Pinpoint the cell where the given text exists, returning its [X, Y] midpoint coordinate. 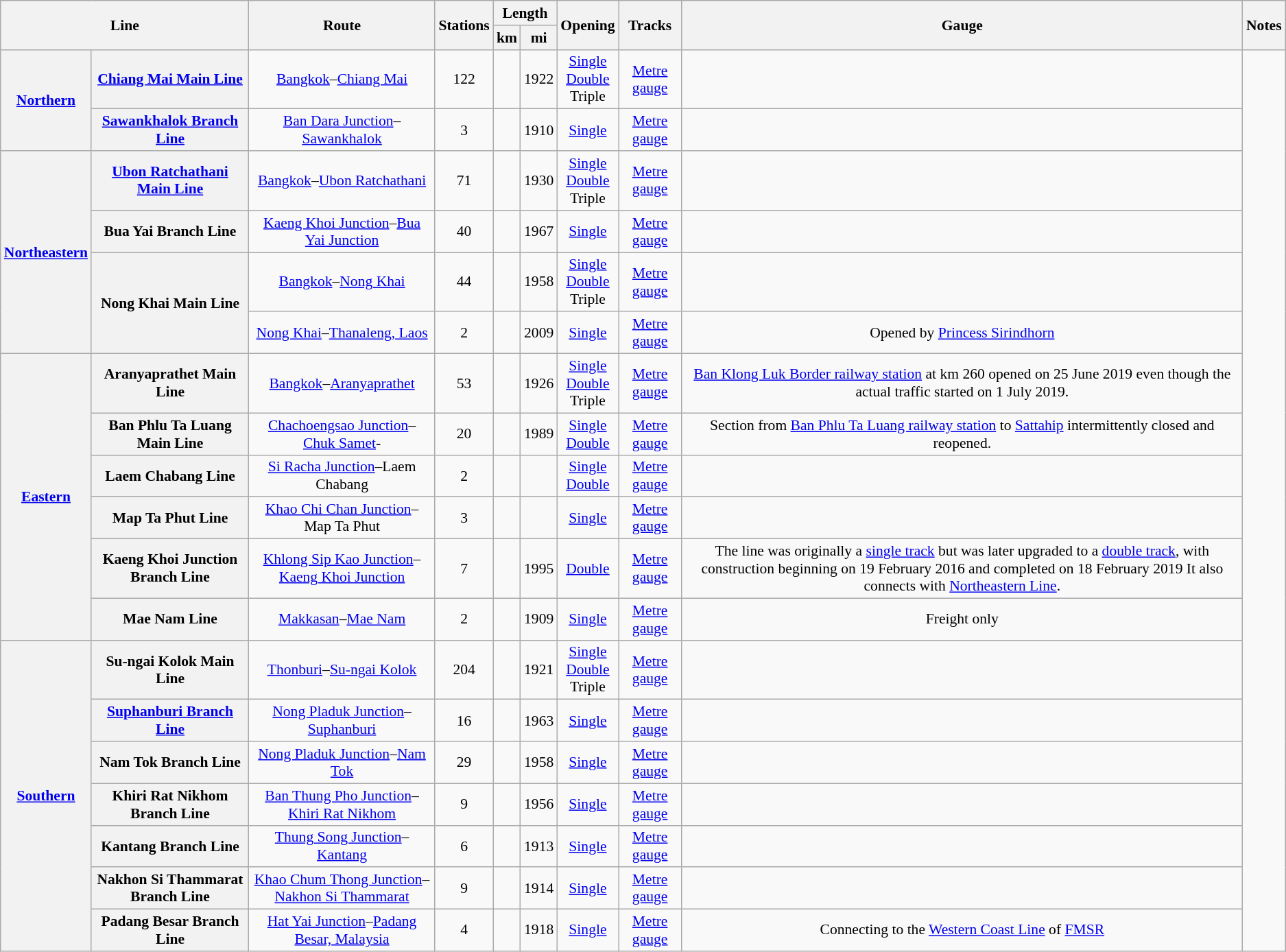
Notes [1264, 25]
Khao Chi Chan Junction–Map Ta Phut [342, 519]
Nong Khai Main Line [170, 303]
Line [125, 25]
1967 [539, 232]
Ubon Ratchathani Main Line [170, 181]
Bangkok–Aranyaprathet [342, 384]
Nong Pladuk Junction–Suphanburi [342, 720]
Nam Tok Branch Line [170, 763]
29 [464, 763]
Map Ta Phut Line [170, 519]
Ban Phlu Ta Luang Main Line [170, 433]
Kaeng Khoi Junction Branch Line [170, 569]
Ban Dara Junction–Sawankhalok [342, 130]
4 [464, 930]
Si Racha Junction–Laem Chabang [342, 476]
Su-ngai Kolok Main Line [170, 669]
71 [464, 181]
6 [464, 846]
2009 [539, 333]
53 [464, 384]
Freight only [962, 619]
Southern [46, 796]
Makkasan–Mae Nam [342, 619]
Bangkok–Nong Khai [342, 283]
Eastern [46, 497]
7 [464, 569]
122 [464, 80]
Chachoengsao Junction–Chuk Samet- [342, 433]
Bangkok–Ubon Ratchathani [342, 181]
Khlong Sip Kao Junction–Kaeng Khoi Junction [342, 569]
Bua Yai Branch Line [170, 232]
Length [525, 13]
Tracks [650, 25]
Route [342, 25]
Ban Klong Luk Border railway station at km 260 opened on 25 June 2019 even though the actual traffic started on 1 July 2019. [962, 384]
Opened by Princess Sirindhorn [962, 333]
204 [464, 669]
1926 [539, 384]
Connecting to the Western Coast Line of FMSR [962, 930]
1930 [539, 181]
Suphanburi Branch Line [170, 720]
1914 [539, 889]
Section from Ban Phlu Ta Luang railway station to Sattahip intermittently closed and reopened. [962, 433]
km [507, 38]
40 [464, 232]
Sawankhalok Branch Line [170, 130]
Stations [464, 25]
Kantang Branch Line [170, 846]
1922 [539, 80]
Opening [587, 25]
Thung Song Junction–Kantang [342, 846]
1913 [539, 846]
1963 [539, 720]
Ban Thung Pho Junction–Khiri Rat Nikhom [342, 804]
Northern [46, 100]
Laem Chabang Line [170, 476]
Aranyaprathet Main Line [170, 384]
mi [539, 38]
1921 [539, 669]
Bangkok–Chiang Mai [342, 80]
1918 [539, 930]
Khiri Rat Nikhom Branch Line [170, 804]
16 [464, 720]
Nakhon Si Thammarat Branch Line [170, 889]
44 [464, 283]
Nong Pladuk Junction–Nam Tok [342, 763]
Nong Khai–Thanaleng, Laos [342, 333]
1995 [539, 569]
Hat Yai Junction–Padang Besar, Malaysia [342, 930]
Padang Besar Branch Line [170, 930]
1989 [539, 433]
Gauge [962, 25]
Khao Chum Thong Junction–Nakhon Si Thammarat [342, 889]
1956 [539, 804]
Double [587, 569]
20 [464, 433]
1909 [539, 619]
Thonburi–Su-ngai Kolok [342, 669]
Northeastern [46, 252]
Kaeng Khoi Junction–Bua Yai Junction [342, 232]
Chiang Mai Main Line [170, 80]
Mae Nam Line [170, 619]
1910 [539, 130]
